Identify which cell holds the provided text, then report its [X, Y] central coordinate. 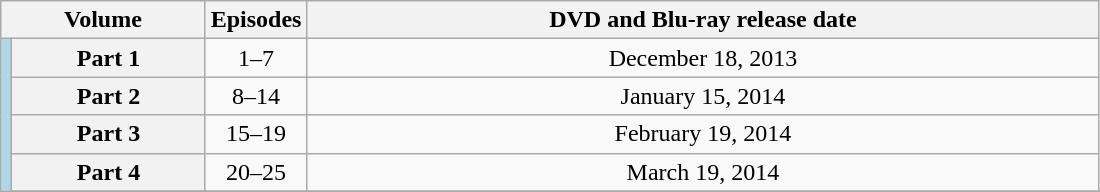
8–14 [256, 96]
DVD and Blu-ray release date [703, 20]
February 19, 2014 [703, 134]
December 18, 2013 [703, 58]
Part 1 [108, 58]
1–7 [256, 58]
January 15, 2014 [703, 96]
Part 2 [108, 96]
20–25 [256, 172]
Volume [103, 20]
Part 3 [108, 134]
March 19, 2014 [703, 172]
Part 4 [108, 172]
15–19 [256, 134]
Episodes [256, 20]
